Pinpoint the cell where the given text exists, returning its (x, y) midpoint coordinate. 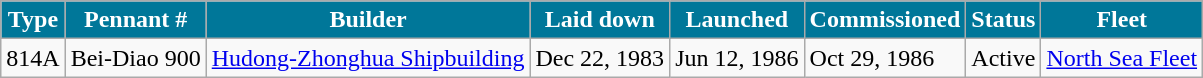
Bei-Diao 900 (136, 58)
Jun 12, 1986 (737, 58)
Pennant # (136, 20)
North Sea Fleet (1122, 58)
Hudong-Zhonghua Shipbuilding (368, 58)
Type (33, 20)
Dec 22, 1983 (600, 58)
Builder (368, 20)
Fleet (1122, 20)
Laid down (600, 20)
Commissioned (885, 20)
Oct 29, 1986 (885, 58)
Status (1004, 20)
Launched (737, 20)
814A (33, 58)
Active (1004, 58)
